Detect which cell encompasses the target text, then output its [x, y] center coordinate. 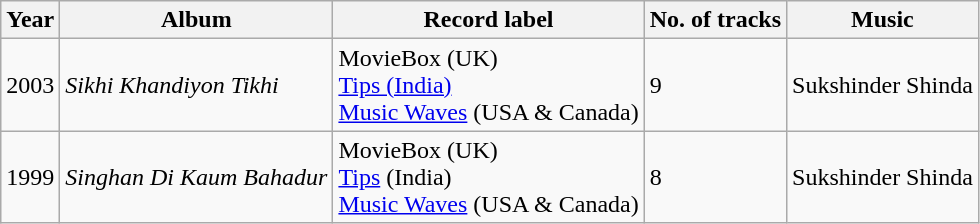
Album [196, 20]
Music [883, 20]
Year [30, 20]
1999 [30, 177]
No. of tracks [715, 20]
8 [715, 177]
Record label [488, 20]
2003 [30, 85]
9 [715, 85]
Sikhi Khandiyon Tikhi [196, 85]
Singhan Di Kaum Bahadur [196, 177]
